Pinpoint the cell where the given text exists, returning its (X, Y) midpoint coordinate. 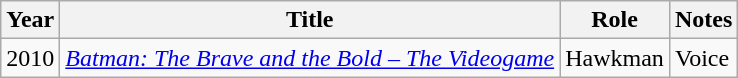
Year (30, 20)
Hawkman (615, 58)
Title (310, 20)
Notes (703, 20)
2010 (30, 58)
Voice (703, 58)
Batman: The Brave and the Bold – The Videogame (310, 58)
Role (615, 20)
